Pinpoint the cell where the given text exists, returning its (X, Y) midpoint coordinate. 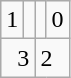
1 (12, 20)
0 (58, 20)
3 (18, 58)
2 (52, 58)
